Extract the (x, y) coordinate from the center of the cell holding the provided text.  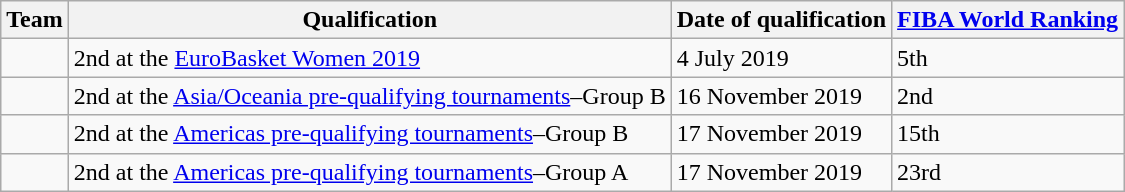
Date of qualification (781, 20)
16 November 2019 (781, 96)
FIBA World Ranking (1008, 20)
Qualification (370, 20)
2nd at the Asia/Oceania pre-qualifying tournaments–Group B (370, 96)
5th (1008, 58)
4 July 2019 (781, 58)
2nd at the Americas pre-qualifying tournaments–Group A (370, 172)
23rd (1008, 172)
15th (1008, 134)
2nd (1008, 96)
2nd at the EuroBasket Women 2019 (370, 58)
Team (35, 20)
2nd at the Americas pre-qualifying tournaments–Group B (370, 134)
